Return [X, Y] of the center of cell containing provided text 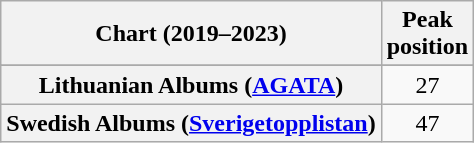
Lithuanian Albums (AGATA) [191, 85]
47 [427, 123]
Chart (2019–2023) [191, 34]
27 [427, 85]
Peakposition [427, 34]
Swedish Albums (Sverigetopplistan) [191, 123]
